Provide the [X, Y] coordinate of the cell's center where the given text is located.  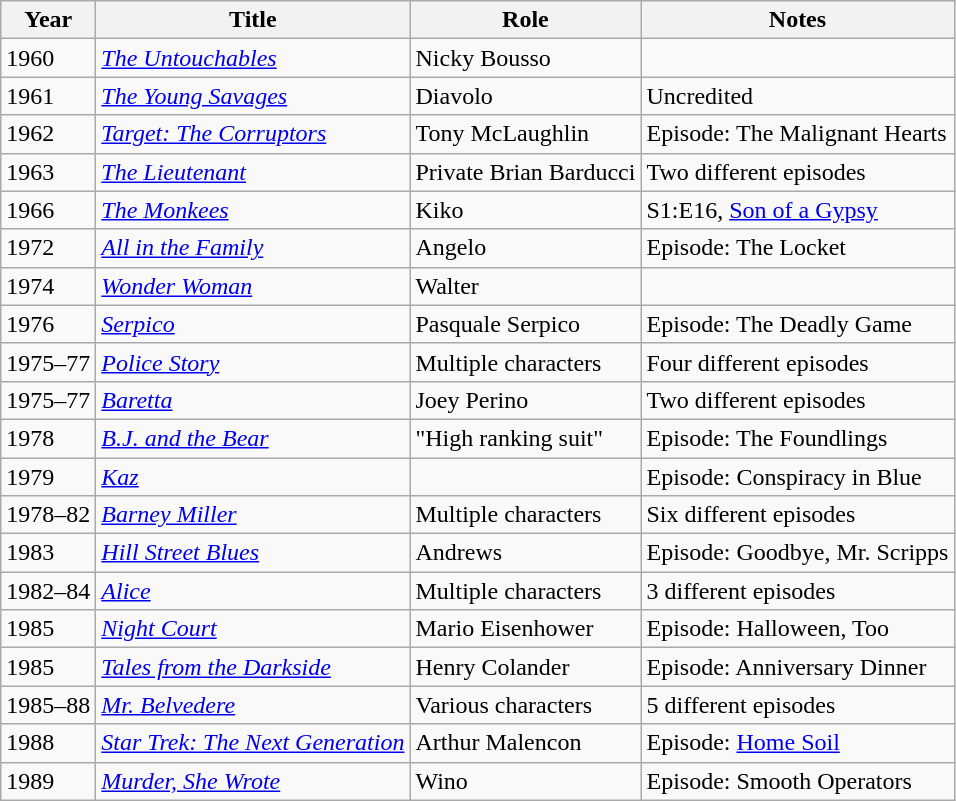
Episode: Anniversary Dinner [798, 667]
1982–84 [48, 591]
Kaz [253, 477]
All in the Family [253, 248]
3 different episodes [798, 591]
Arthur Malencon [526, 743]
1983 [48, 553]
5 different episodes [798, 705]
1989 [48, 781]
1966 [48, 210]
The Lieutenant [253, 172]
Wonder Woman [253, 286]
Joey Perino [526, 400]
The Young Savages [253, 96]
Police Story [253, 362]
Mr. Belvedere [253, 705]
Andrews [526, 553]
Murder, She Wrote [253, 781]
Episode: The Deadly Game [798, 324]
S1:E16, Son of a Gypsy [798, 210]
Tony McLaughlin [526, 134]
1985–88 [48, 705]
The Monkees [253, 210]
Mario Eisenhower [526, 629]
Episode: The Foundlings [798, 438]
1960 [48, 58]
Angelo [526, 248]
Episode: Conspiracy in Blue [798, 477]
Title [253, 20]
Serpico [253, 324]
Tales from the Darkside [253, 667]
1978–82 [48, 515]
1962 [48, 134]
1979 [48, 477]
Notes [798, 20]
Six different episodes [798, 515]
Uncredited [798, 96]
Episode: Goodbye, Mr. Scripps [798, 553]
Night Court [253, 629]
Kiko [526, 210]
"High ranking suit" [526, 438]
Private Brian Barducci [526, 172]
1976 [48, 324]
1972 [48, 248]
Alice [253, 591]
1961 [48, 96]
1963 [48, 172]
Target: The Corruptors [253, 134]
Wino [526, 781]
Various characters [526, 705]
Role [526, 20]
Year [48, 20]
Barney Miller [253, 515]
Episode: Halloween, Too [798, 629]
1978 [48, 438]
Star Trek: The Next Generation [253, 743]
Nicky Bousso [526, 58]
Hill Street Blues [253, 553]
Episode: The Malignant Hearts [798, 134]
Episode: Smooth Operators [798, 781]
1988 [48, 743]
1974 [48, 286]
Four different episodes [798, 362]
Episode: The Locket [798, 248]
Episode: Home Soil [798, 743]
The Untouchables [253, 58]
B.J. and the Bear [253, 438]
Walter [526, 286]
Pasquale Serpico [526, 324]
Diavolo [526, 96]
Henry Colander [526, 667]
Baretta [253, 400]
